Identify which cell holds the provided text, then report its [x, y] central coordinate. 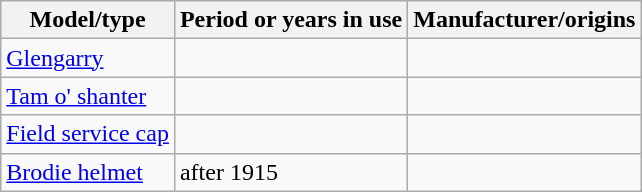
Manufacturer/origins [524, 20]
Tam o' shanter [88, 96]
Field service cap [88, 134]
Brodie helmet [88, 172]
Glengarry [88, 58]
Period or years in use [290, 20]
Model/type [88, 20]
after 1915 [290, 172]
